Locate the cell with the specified text and output its (X, Y) center coordinate. 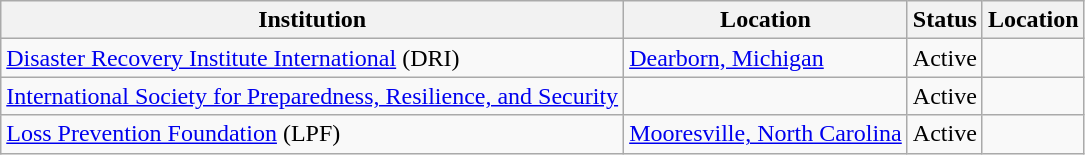
International Society for Preparedness, Resilience, and Security (312, 96)
Loss Prevention Foundation (LPF) (312, 134)
Status (944, 20)
Disaster Recovery Institute International (DRI) (312, 58)
Institution (312, 20)
Dearborn, Michigan (766, 58)
Mooresville, North Carolina (766, 134)
